Find where the given text appears and provide that cell's center as (x, y) coordinate. 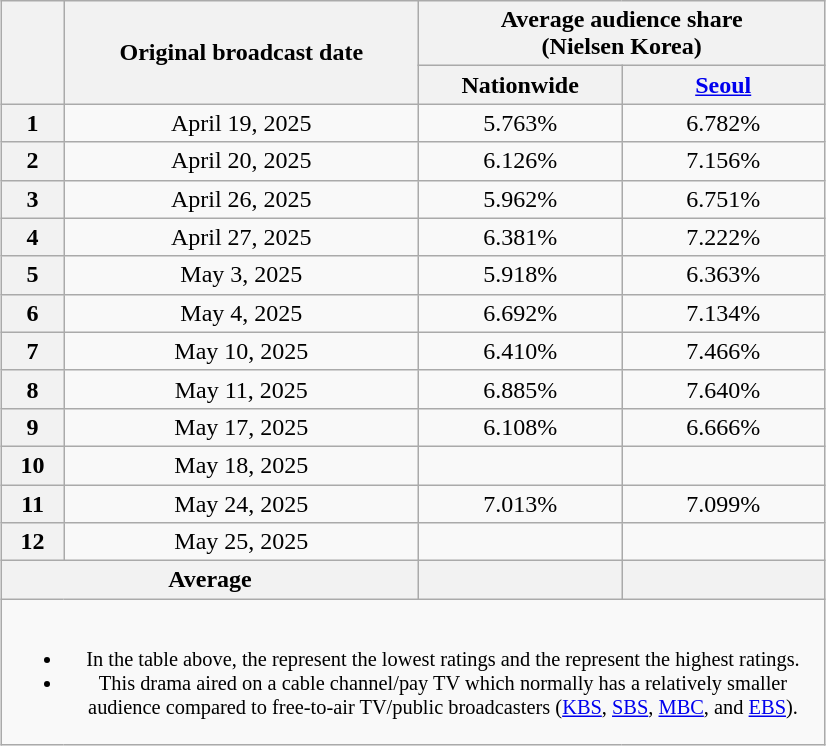
Nationwide (520, 85)
9 (32, 427)
11 (32, 503)
6.751% (724, 199)
6.363% (724, 275)
7 (32, 351)
7.466% (724, 351)
7.222% (724, 237)
May 10, 2025 (242, 351)
4 (32, 237)
7.156% (724, 161)
May 17, 2025 (242, 427)
May 4, 2025 (242, 313)
April 19, 2025 (242, 123)
6.410% (520, 351)
7.013% (520, 503)
6.126% (520, 161)
Average (210, 580)
6.381% (520, 237)
12 (32, 542)
5.763% (520, 123)
Seoul (724, 85)
7.134% (724, 313)
May 24, 2025 (242, 503)
7.640% (724, 389)
6.885% (520, 389)
6 (32, 313)
1 (32, 123)
8 (32, 389)
May 18, 2025 (242, 465)
5.918% (520, 275)
2 (32, 161)
5.962% (520, 199)
May 3, 2025 (242, 275)
April 20, 2025 (242, 161)
April 26, 2025 (242, 199)
May 25, 2025 (242, 542)
3 (32, 199)
April 27, 2025 (242, 237)
6.108% (520, 427)
May 11, 2025 (242, 389)
Original broadcast date (242, 52)
6.692% (520, 313)
7.099% (724, 503)
6.666% (724, 427)
6.782% (724, 123)
Average audience share(Nielsen Korea) (622, 34)
10 (32, 465)
5 (32, 275)
